Locate the cell with the specified text and output its [x, y] center coordinate. 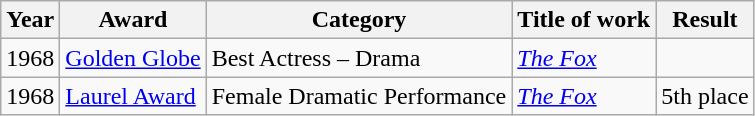
Title of work [584, 20]
Category [359, 20]
Female Dramatic Performance [359, 96]
Laurel Award [133, 96]
5th place [705, 96]
Result [705, 20]
Golden Globe [133, 58]
Award [133, 20]
Year [30, 20]
Best Actress – Drama [359, 58]
